Return the (x, y) coordinate for the center point of the cell that contains the specified text.  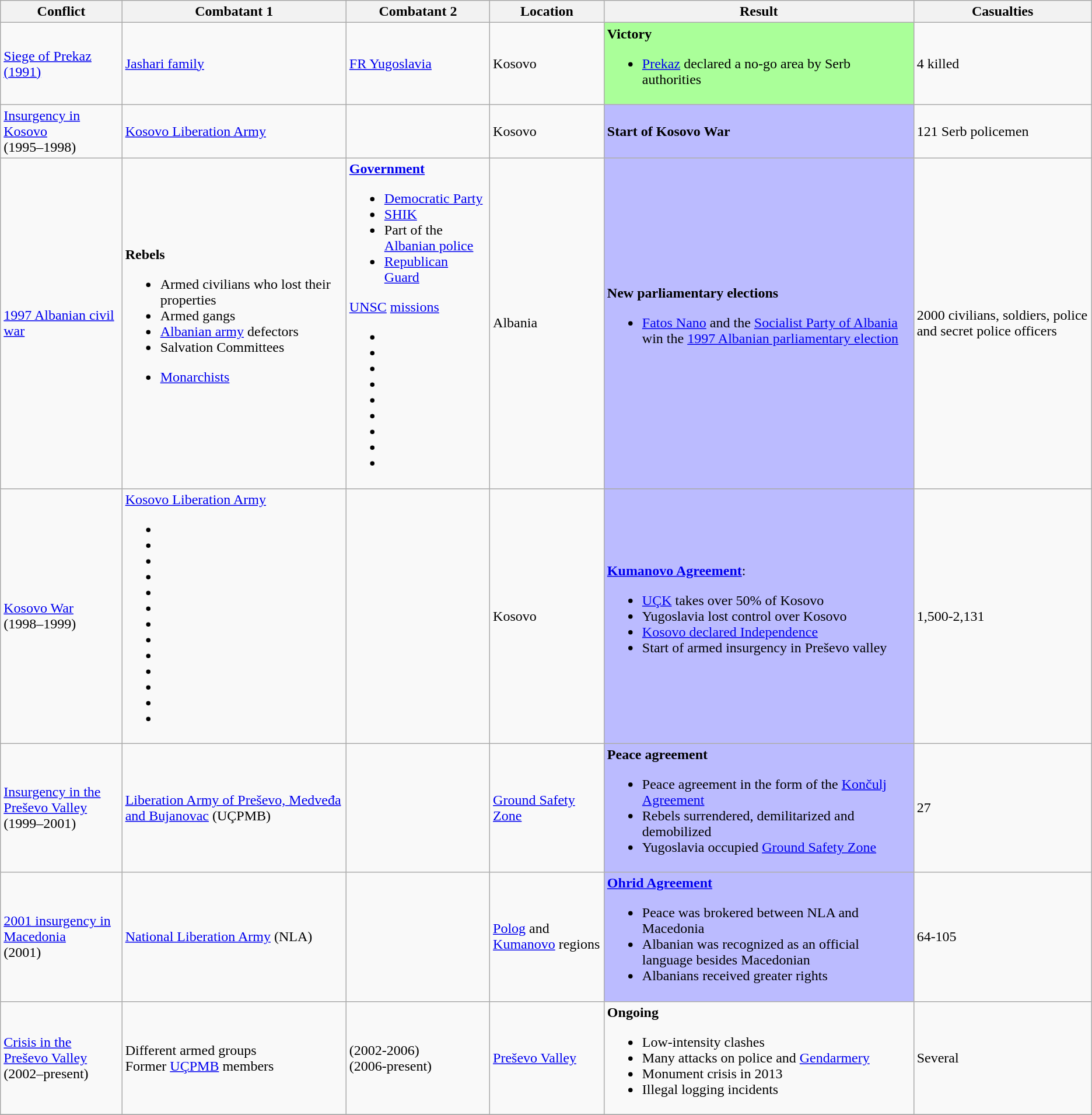
Different armed groupsFormer UÇPMB members (234, 1058)
Insurgency in Kosovo(1995–1998) (61, 131)
Kosovo War(1998–1999) (61, 616)
2001 insurgency in Macedonia(2001) (61, 937)
121 Serb policemen (1002, 131)
Siege of Prekaz (1991) (61, 64)
RebelsArmed civilians who lost their propertiesArmed gangsAlbanian army defectorsSalvation CommitteesMonarchists (234, 323)
Combatant 1 (234, 12)
Casualties (1002, 12)
New parliamentary electionsFatos Nano and the Socialist Party of Albania win the 1997 Albanian parliamentary election (758, 323)
Insurgency in the Preševo Valley(1999–2001) (61, 808)
Combatant 2 (418, 12)
Preševo Valley (547, 1058)
2000 civilians, soldiers, police and secret police officers (1002, 323)
Location (547, 12)
National Liberation Army (NLA) (234, 937)
1,500-2,131 (1002, 616)
Several (1002, 1058)
VictoryPrekaz declared a no-go area by Serb authorities (758, 64)
64-105 (1002, 937)
(2002-2006) (2006-present) (418, 1058)
1997 Albanian civil war (61, 323)
Result (758, 12)
Polog and Kumanovo regions (547, 937)
Start of Kosovo War (758, 131)
Conflict (61, 12)
Jashari family (234, 64)
OngoingLow-intensity clashesMany attacks on police and GendarmeryMonument crisis in 2013Illegal logging incidents (758, 1058)
Crisis in the Preševo Valley(2002–present) (61, 1058)
4 killed (1002, 64)
Liberation Army of Preševo, Medveđa and Bujanovac (UÇPMB) (234, 808)
GovernmentDemocratic PartySHIKPart of the Albanian policeRepublican Guard UNSC missions (418, 323)
FR Yugoslavia (418, 64)
Albania (547, 323)
27 (1002, 808)
Ground Safety Zone (547, 808)
